Identify which cell holds the provided text, then report its [x, y] central coordinate. 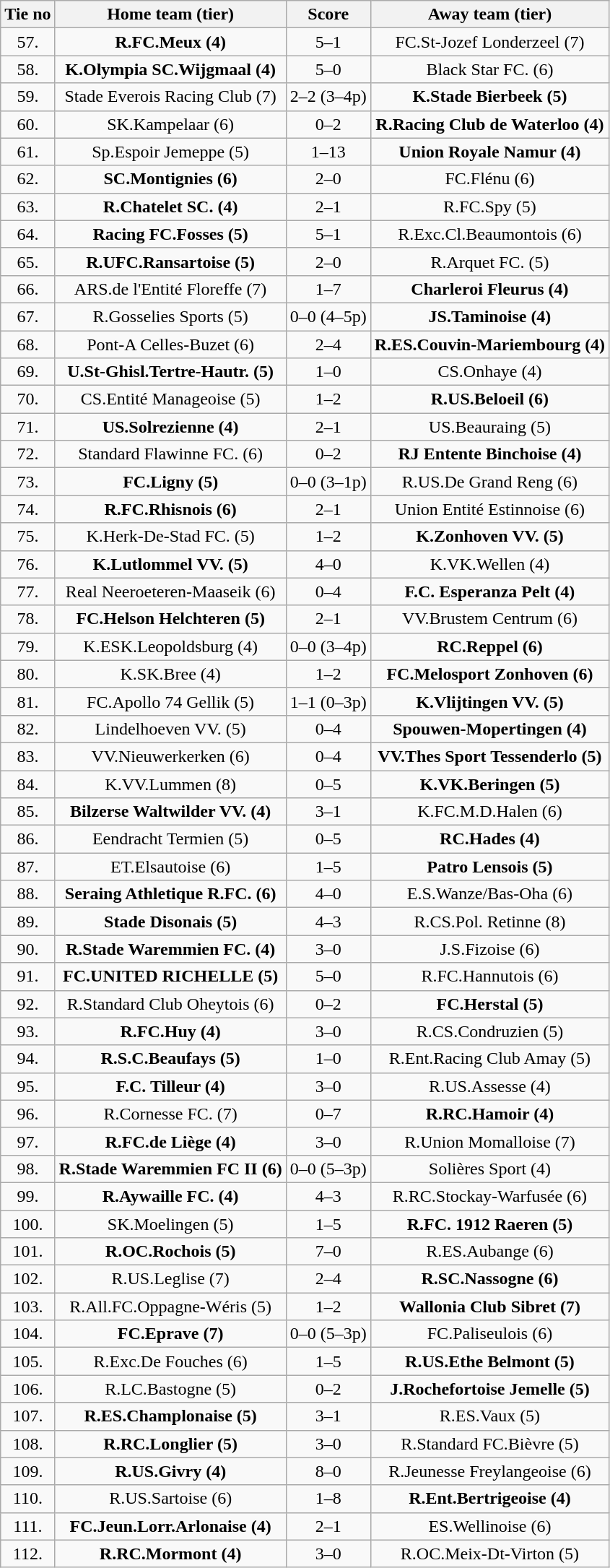
R.CS.Pol. Retinne (8) [489, 922]
57. [27, 42]
Stade Disonais (5) [170, 922]
JS.Taminoise (4) [489, 316]
107. [27, 1416]
K.Zonhoven VV. (5) [489, 537]
69. [27, 372]
R.US.Beloeil (6) [489, 399]
K.SK.Bree (4) [170, 674]
R.ES.Champlonaise (5) [170, 1416]
R.FC. 1912 Raeren (5) [489, 1224]
58. [27, 69]
Union Royale Namur (4) [489, 152]
R.Cornesse FC. (7) [170, 1114]
0–7 [328, 1114]
ARS.de l'Entité Floreffe (7) [170, 289]
77. [27, 592]
FC.Melosport Zonhoven (6) [489, 674]
FC.UNITED RICHELLE (5) [170, 976]
101. [27, 1252]
R.RC.Mormont (4) [170, 1554]
R.OC.Meix-Dt-Virton (5) [489, 1554]
R.US.Givry (4) [170, 1471]
K.Olympia SC.Wijgmaal (4) [170, 69]
R.Ent.Racing Club Amay (5) [489, 1059]
US.Solrezienne (4) [170, 427]
R.All.FC.Oppagne-Wéris (5) [170, 1307]
FC.Apollo 74 Gellik (5) [170, 701]
K.ESK.Leopoldsburg (4) [170, 646]
74. [27, 509]
82. [27, 729]
FC.Herstal (5) [489, 1004]
Score [328, 14]
U.St-Ghisl.Tertre-Hautr. (5) [170, 372]
R.Ent.Bertrigeoise (4) [489, 1499]
R.ES.Vaux (5) [489, 1416]
Solières Sport (4) [489, 1169]
K.VK.Beringen (5) [489, 784]
R.Gosselies Sports (5) [170, 316]
79. [27, 646]
J.S.Fizoise (6) [489, 949]
FC.Helson Helchteren (5) [170, 619]
78. [27, 619]
Pont-A Celles-Buzet (6) [170, 345]
0–0 (4–5p) [328, 316]
102. [27, 1279]
R.S.C.Beaufays (5) [170, 1059]
92. [27, 1004]
R.Chatelet SC. (4) [170, 207]
0–0 (3–1p) [328, 482]
62. [27, 179]
RJ Entente Binchoise (4) [489, 454]
FC.Jeun.Lorr.Arlonaise (4) [170, 1526]
Union Entité Estinnoise (6) [489, 509]
86. [27, 839]
R.Jeunesse Freylangeoise (6) [489, 1471]
RC.Hades (4) [489, 839]
75. [27, 537]
R.FC.Spy (5) [489, 207]
FC.Paliseulois (6) [489, 1334]
ET.Elsautoise (6) [170, 867]
FC.Flénu (6) [489, 179]
Patro Lensois (5) [489, 867]
Lindelhoeven VV. (5) [170, 729]
84. [27, 784]
R.UFC.Ransartoise (5) [170, 261]
67. [27, 316]
106. [27, 1389]
VV.Thes Sport Tessenderlo (5) [489, 756]
FC.Eprave (7) [170, 1334]
7–0 [328, 1252]
CS.Onhaye (4) [489, 372]
R.Stade Waremmien FC. (4) [170, 949]
R.Aywaille FC. (4) [170, 1196]
88. [27, 894]
94. [27, 1059]
Charleroi Fleurus (4) [489, 289]
F.C. Esperanza Pelt (4) [489, 592]
R.Stade Waremmien FC II (6) [170, 1169]
Racing FC.Fosses (5) [170, 234]
CS.Entité Manageoise (5) [170, 399]
J.Rochefortoise Jemelle (5) [489, 1389]
90. [27, 949]
R.FC.Meux (4) [170, 42]
R.Union Momalloise (7) [489, 1141]
71. [27, 427]
K.Herk-De-Stad FC. (5) [170, 537]
K.VV.Lummen (8) [170, 784]
65. [27, 261]
70. [27, 399]
R.Standard FC.Bièvre (5) [489, 1444]
Seraing Athletique R.FC. (6) [170, 894]
R.FC.Hannutois (6) [489, 976]
FC.St-Jozef Londerzeel (7) [489, 42]
73. [27, 482]
89. [27, 922]
R.US.De Grand Reng (6) [489, 482]
66. [27, 289]
68. [27, 345]
K.VK.Wellen (4) [489, 564]
Home team (tier) [170, 14]
108. [27, 1444]
R.Exc.Cl.Beaumontois (6) [489, 234]
R.SC.Nassogne (6) [489, 1279]
R.FC.de Liège (4) [170, 1141]
K.FC.M.D.Halen (6) [489, 812]
110. [27, 1499]
R.LC.Bastogne (5) [170, 1389]
VV.Brustem Centrum (6) [489, 619]
Black Star FC. (6) [489, 69]
R.US.Sartoise (6) [170, 1499]
0–0 (3–4p) [328, 646]
R.FC.Huy (4) [170, 1031]
96. [27, 1114]
F.C. Tilleur (4) [170, 1086]
1–7 [328, 289]
R.RC.Longlier (5) [170, 1444]
97. [27, 1141]
SK.Moelingen (5) [170, 1224]
K.Lutlommel VV. (5) [170, 564]
SK.Kampelaar (6) [170, 124]
SC.Montignies (6) [170, 179]
63. [27, 207]
R.CS.Condruzien (5) [489, 1031]
Sp.Espoir Jemeppe (5) [170, 152]
83. [27, 756]
R.FC.Rhisnois (6) [170, 509]
103. [27, 1307]
K.Vlijtingen VV. (5) [489, 701]
R.OC.Rochois (5) [170, 1252]
80. [27, 674]
E.S.Wanze/Bas-Oha (6) [489, 894]
104. [27, 1334]
105. [27, 1361]
Tie no [27, 14]
81. [27, 701]
1–1 (0–3p) [328, 701]
95. [27, 1086]
87. [27, 867]
59. [27, 97]
R.US.Leglise (7) [170, 1279]
100. [27, 1224]
93. [27, 1031]
VV.Nieuwerkerken (6) [170, 756]
R.Racing Club de Waterloo (4) [489, 124]
R.Standard Club Oheytois (6) [170, 1004]
Real Neeroeteren-Maaseik (6) [170, 592]
Eendracht Termien (5) [170, 839]
Away team (tier) [489, 14]
61. [27, 152]
R.US.Ethe Belmont (5) [489, 1361]
60. [27, 124]
K.Stade Bierbeek (5) [489, 97]
Wallonia Club Sibret (7) [489, 1307]
RC.Reppel (6) [489, 646]
R.RC.Stockay-Warfusée (6) [489, 1196]
Stade Everois Racing Club (7) [170, 97]
1–13 [328, 152]
Bilzerse Waltwilder VV. (4) [170, 812]
R.Exc.De Fouches (6) [170, 1361]
109. [27, 1471]
111. [27, 1526]
FC.Ligny (5) [170, 482]
Spouwen-Mopertingen (4) [489, 729]
Standard Flawinne FC. (6) [170, 454]
112. [27, 1554]
US.Beauraing (5) [489, 427]
1–8 [328, 1499]
91. [27, 976]
85. [27, 812]
99. [27, 1196]
R.ES.Couvin-Mariembourg (4) [489, 345]
8–0 [328, 1471]
98. [27, 1169]
2–2 (3–4p) [328, 97]
76. [27, 564]
R.ES.Aubange (6) [489, 1252]
R.Arquet FC. (5) [489, 261]
72. [27, 454]
64. [27, 234]
ES.Wellinoise (6) [489, 1526]
R.RC.Hamoir (4) [489, 1114]
R.US.Assesse (4) [489, 1086]
